Locate the cell with the specified text and output its [x, y] center coordinate. 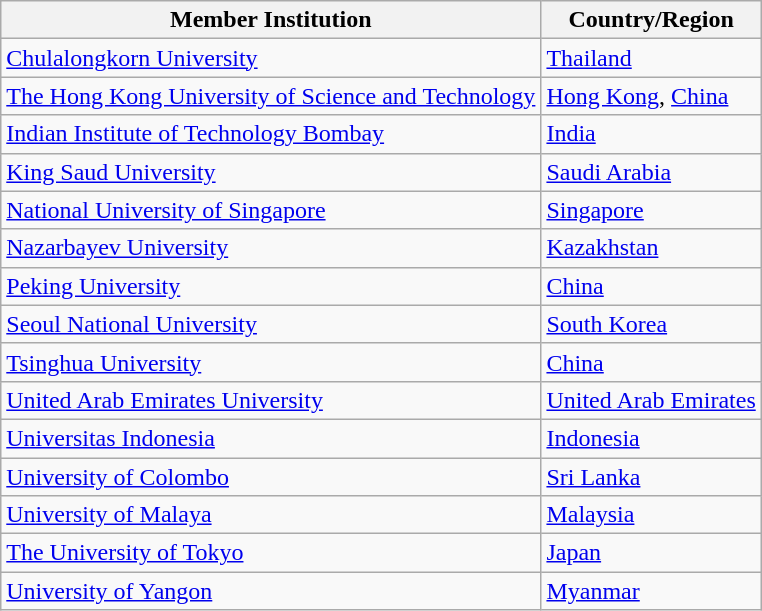
The University of Tokyo [271, 553]
United Arab Emirates [651, 400]
Universitas Indonesia [271, 438]
Country/Region [651, 20]
National University of Singapore [271, 210]
India [651, 134]
Thailand [651, 58]
King Saud University [271, 172]
Seoul National University [271, 324]
Saudi Arabia [651, 172]
Hong Kong, China [651, 96]
University of Colombo [271, 477]
Singapore [651, 210]
Member Institution [271, 20]
Nazarbayev University [271, 248]
Kazakhstan [651, 248]
University of Malaya [271, 515]
South Korea [651, 324]
Myanmar [651, 591]
The Hong Kong University of Science and Technology [271, 96]
Tsinghua University [271, 362]
Peking University [271, 286]
Japan [651, 553]
University of Yangon [271, 591]
United Arab Emirates University [271, 400]
Malaysia [651, 515]
Indonesia [651, 438]
Chulalongkorn University [271, 58]
Indian Institute of Technology Bombay [271, 134]
Sri Lanka [651, 477]
